Locate the cell with the specified text and output its (X, Y) center coordinate. 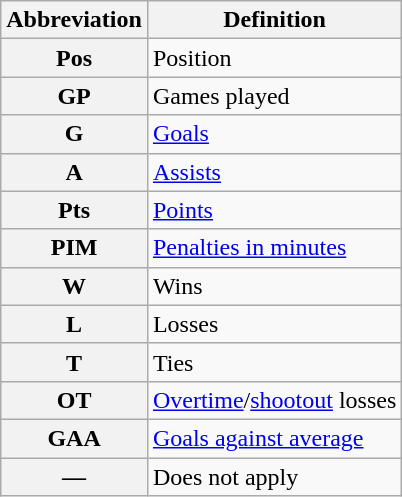
Wins (274, 286)
Pos (74, 58)
Overtime/shootout losses (274, 400)
Games played (274, 96)
PIM (74, 248)
OT (74, 400)
Position (274, 58)
GP (74, 96)
Abbreviation (74, 20)
— (74, 477)
Points (274, 210)
Pts (74, 210)
Assists (274, 172)
G (74, 134)
Losses (274, 324)
T (74, 362)
Ties (274, 362)
Goals (274, 134)
A (74, 172)
W (74, 286)
Does not apply (274, 477)
L (74, 324)
GAA (74, 438)
Penalties in minutes (274, 248)
Goals against average (274, 438)
Definition (274, 20)
